From the cell containing the given text, extract its center point as [x, y] coordinate. 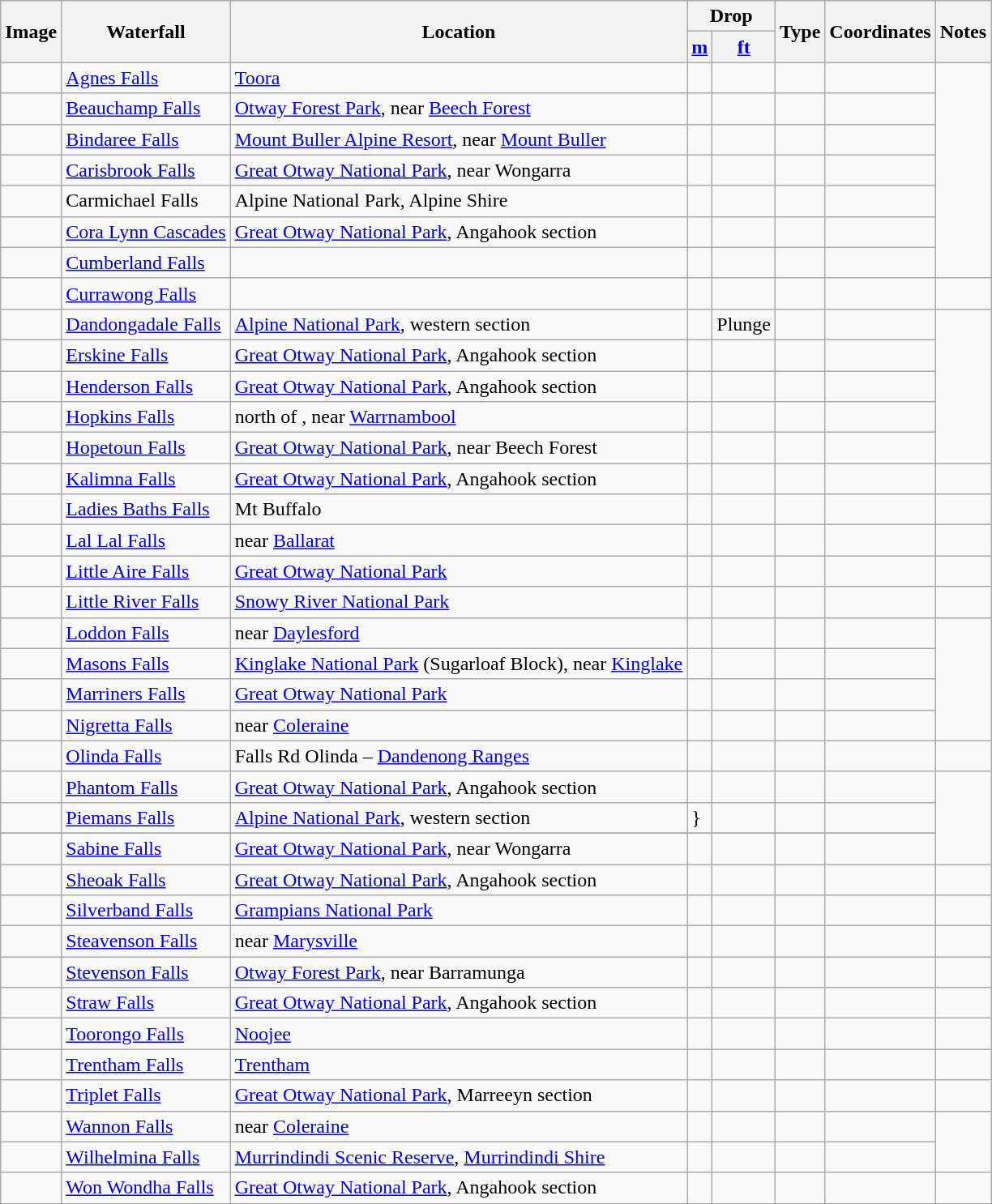
Falls Rd Olinda – Dandenong Ranges [459, 756]
Dandongadale Falls [146, 324]
Bindaree Falls [146, 139]
Alpine National Park, Alpine Shire [459, 201]
Beauchamp Falls [146, 109]
Erskine Falls [146, 355]
near Daylesford [459, 633]
Murrindindi Scenic Reserve, Murrindindi Shire [459, 1157]
ft [744, 47]
Little River Falls [146, 602]
Image [31, 32]
Masons Falls [146, 664]
Location [459, 32]
near Ballarat [459, 540]
Mount Buller Alpine Resort, near Mount Buller [459, 139]
m [700, 47]
Currawong Falls [146, 293]
Cumberland Falls [146, 263]
Otway Forest Park, near Barramunga [459, 972]
Steavenson Falls [146, 941]
Wilhelmina Falls [146, 1157]
Coordinates [880, 32]
Plunge [744, 324]
Trentham Falls [146, 1065]
Hopkins Falls [146, 417]
Nigretta Falls [146, 725]
Notes [963, 32]
Kinglake National Park (Sugarloaf Block), near Kinglake [459, 664]
Toora [459, 78]
Little Aire Falls [146, 571]
Great Otway National Park, near Beech Forest [459, 448]
Cora Lynn Cascades [146, 232]
Type [801, 32]
Loddon Falls [146, 633]
Won Wondha Falls [146, 1188]
near Marysville [459, 941]
Toorongo Falls [146, 1034]
Sheoak Falls [146, 879]
Waterfall [146, 32]
Triplet Falls [146, 1095]
Hopetoun Falls [146, 448]
Agnes Falls [146, 78]
Drop [731, 16]
Otway Forest Park, near Beech Forest [459, 109]
Ladies Baths Falls [146, 510]
Silverband Falls [146, 911]
Noojee [459, 1034]
Great Otway National Park, Marreeyn section [459, 1095]
Mt Buffalo [459, 510]
Wannon Falls [146, 1126]
Piemans Falls [146, 818]
Straw Falls [146, 1003]
Trentham [459, 1065]
Henderson Falls [146, 386]
Carisbrook Falls [146, 170]
north of , near Warrnambool [459, 417]
} [700, 818]
Lal Lal Falls [146, 540]
Stevenson Falls [146, 972]
Olinda Falls [146, 756]
Kalimna Falls [146, 479]
Snowy River National Park [459, 602]
Sabine Falls [146, 848]
Phantom Falls [146, 787]
Grampians National Park [459, 911]
Carmichael Falls [146, 201]
Marriners Falls [146, 694]
